Identify which cell holds the provided text, then report its (x, y) central coordinate. 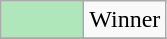
Winner (125, 20)
